From the cell containing the given text, extract its center point as [X, Y] coordinate. 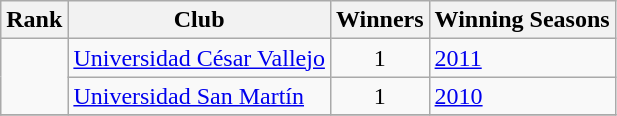
Universidad César Vallejo [200, 58]
Rank [34, 20]
Winning Seasons [522, 20]
Winners [380, 20]
Universidad San Martín [200, 96]
Club [200, 20]
2010 [522, 96]
2011 [522, 58]
